From the cell containing the given text, extract its center point as (X, Y) coordinate. 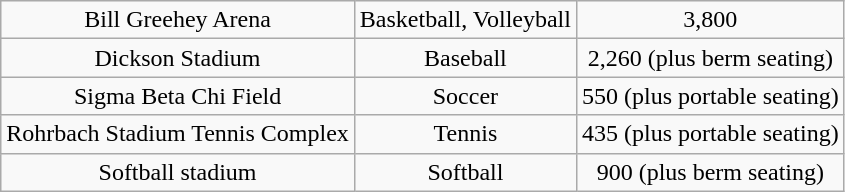
Tennis (465, 134)
Basketball, Volleyball (465, 20)
3,800 (710, 20)
Baseball (465, 58)
Bill Greehey Arena (178, 20)
550 (plus portable seating) (710, 96)
Softball stadium (178, 172)
Sigma Beta Chi Field (178, 96)
Softball (465, 172)
2,260 (plus berm seating) (710, 58)
435 (plus portable seating) (710, 134)
Rohrbach Stadium Tennis Complex (178, 134)
900 (plus berm seating) (710, 172)
Soccer (465, 96)
Dickson Stadium (178, 58)
